Provide the (X, Y) coordinate of the cell's center where the given text is located.  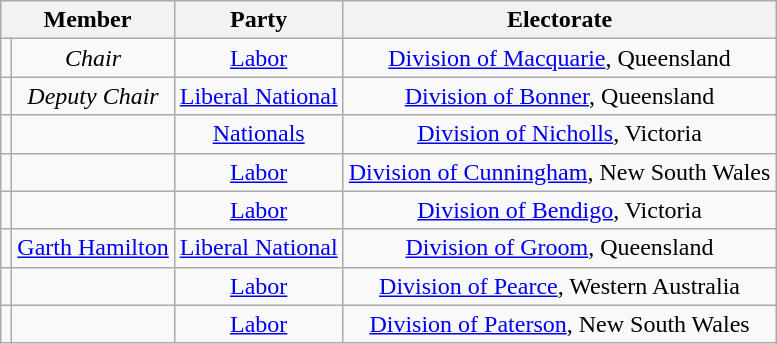
Electorate (560, 20)
Nationals (258, 134)
Garth Hamilton (93, 248)
Division of Paterson, New South Wales (560, 324)
Division of Macquarie, Queensland (560, 58)
Party (258, 20)
Division of Nicholls, Victoria (560, 134)
Division of Bonner, Queensland (560, 96)
Division of Bendigo, Victoria (560, 210)
Division of Cunningham, New South Wales (560, 172)
Division of Pearce, Western Australia (560, 286)
Member (88, 20)
Chair (93, 58)
Division of Groom, Queensland (560, 248)
Deputy Chair (93, 96)
